Pinpoint the cell where the given text exists, returning its [x, y] midpoint coordinate. 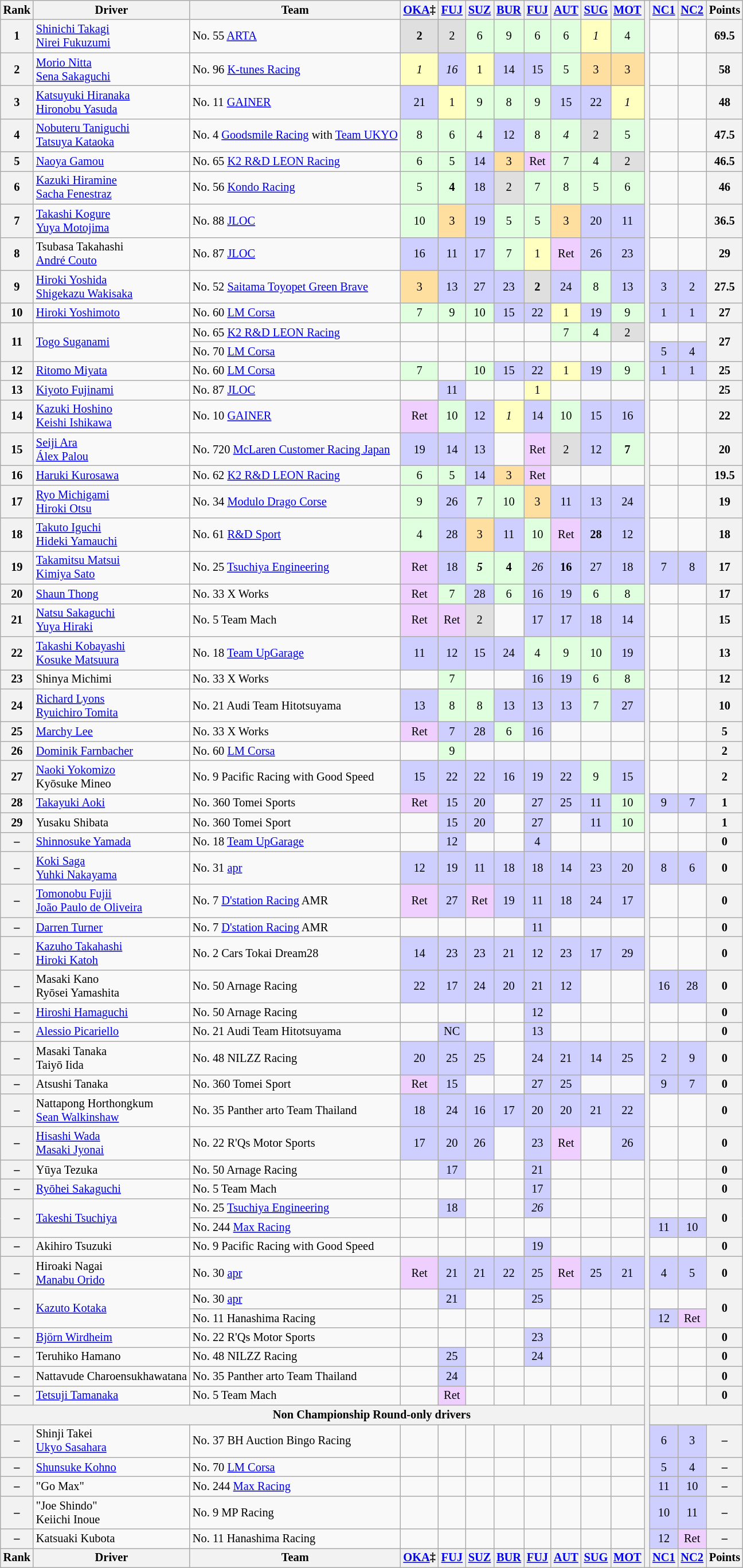
Shinichi Takagi Nirei Fukuzumi [111, 36]
No. 96 K-tunes Racing [295, 69]
Yūya Tezuka [111, 1170]
Akihiro Tsuzuki [111, 1246]
No. 56 Kondo Racing [295, 187]
Ryōhei Sakaguchi [111, 1189]
Hiroaki Nagai Manabu Orido [111, 1273]
Darren Turner [111, 927]
"Go Max" [111, 1486]
No. 4 Goodsmile Racing with Team UKYO [295, 135]
Koki Saga Yuhki Nakayama [111, 868]
Marchy Lee [111, 731]
No. 720 McLaren Customer Racing Japan [295, 449]
Kazuki Hiramine Sacha Fenestraz [111, 187]
Shinya Michimi [111, 679]
No. 360 Tomei Sports [295, 803]
Teruhiko Hamano [111, 1357]
Takamitsu Matsui Kimiya Sato [111, 567]
46 [725, 187]
Masaki Tanaka Taiyō Iida [111, 1058]
No. 52 Saitama Toyopet Green Brave [295, 287]
Naoki Yokomizo Kyōsuke Mineo [111, 777]
48 [725, 102]
Ryo Michigami Hiroki Otsu [111, 501]
Morio Nitta Sena Sakaguchi [111, 69]
Kazuki Hoshino Keishi Ishikawa [111, 416]
Naoya Gamou [111, 162]
Kiyoto Fujinami [111, 390]
Hiroki Yoshida Shigekazu Wakisaka [111, 287]
Takashi Kogure Yuya Motojima [111, 221]
Richard Lyons Ryuichiro Tomita [111, 705]
No. 34 Modulo Drago Corse [295, 501]
Takuto Iguchi Hideki Yamauchi [111, 535]
Kazuho Takahashi Hiroki Katoh [111, 953]
"Joe Shindo" Keiichi Inoue [111, 1512]
47.5 [725, 135]
Nattavude Charoensukhawatana [111, 1376]
No. 37 BH Auction Bingo Racing [295, 1441]
No. 55 ARTA [295, 36]
Kazuto Kotaka [111, 1309]
Shaun Thong [111, 594]
Björn Wirdheim [111, 1338]
Alessio Picariello [111, 1032]
Yusaku Shibata [111, 822]
NC [452, 1032]
No. 11 GAINER [295, 102]
Nobuteru Taniguchi Tatsuya Kataoka [111, 135]
No. 31 apr [295, 868]
36.5 [725, 221]
Shinji Takei Ukyo Sasahara [111, 1441]
Seiji Ara Álex Palou [111, 449]
Katsuaki Kubota [111, 1539]
19.5 [725, 475]
Tetsuji Tamanaka [111, 1395]
58 [725, 69]
Takashi Kobayashi Kosuke Matsuura [111, 653]
Masaki Kano Ryōsei Yamashita [111, 986]
Shinnosuke Yamada [111, 842]
Shunsuke Kohno [111, 1467]
Natsu Sakaguchi Yuya Hiraki [111, 620]
No. 62 K2 R&D LEON Racing [295, 475]
Dominik Farnbacher [111, 751]
69.5 [725, 36]
Takeshi Tsuchiya [111, 1217]
Nattapong Horthongkum Sean Walkinshaw [111, 1110]
Hiroshi Hamaguchi [111, 1013]
No. 2 Cars Tokai Dream28 [295, 953]
Togo Suganami [111, 342]
Takayuki Aoki [111, 803]
Atsushi Tanaka [111, 1084]
No. 61 R&D Sport [295, 535]
No. 88 JLOC [295, 221]
Hisashi Wada Masaki Jyonai [111, 1143]
27.5 [725, 287]
Katsuyuki Hiranaka Hironobu Yasuda [111, 102]
No. 9 MP Racing [295, 1512]
46.5 [725, 162]
Tsubasa Takahashi André Couto [111, 254]
Hiroki Yoshimoto [111, 313]
Ritomo Miyata [111, 371]
No. 10 GAINER [295, 416]
Non Championship Round-only drivers [372, 1414]
Haruki Kurosawa [111, 475]
Tomonobu Fujii João Paulo de Oliveira [111, 901]
